Identify which cell holds the provided text, then report its [X, Y] central coordinate. 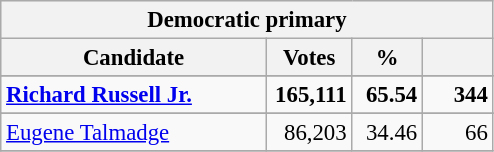
Democratic primary [247, 20]
344 [458, 95]
165,111 [309, 95]
Candidate [134, 58]
66 [458, 133]
% [388, 58]
Votes [309, 58]
86,203 [309, 133]
Richard Russell Jr. [134, 95]
Eugene Talmadge [134, 133]
65.54 [388, 95]
34.46 [388, 133]
